Determine the [X, Y] coordinate at the center of the cell enclosing the given text.  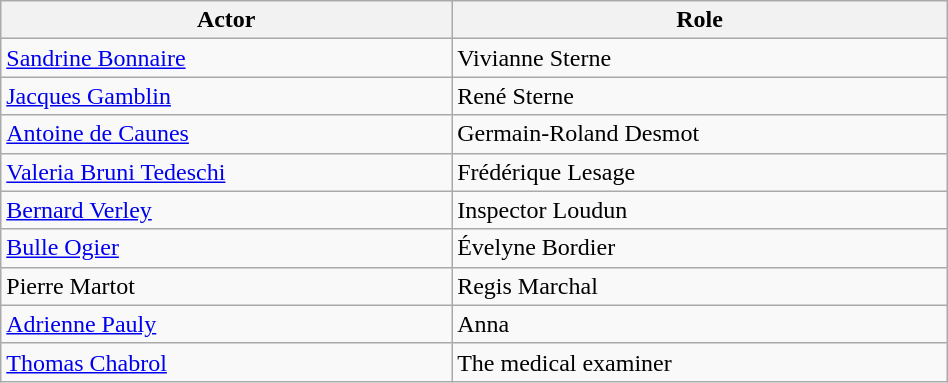
René Sterne [700, 96]
Antoine de Caunes [226, 134]
Germain-Roland Desmot [700, 134]
The medical examiner [700, 362]
Sandrine Bonnaire [226, 58]
Jacques Gamblin [226, 96]
Inspector Loudun [700, 210]
Regis Marchal [700, 286]
Role [700, 20]
Évelyne Bordier [700, 248]
Pierre Martot [226, 286]
Bulle Ogier [226, 248]
Valeria Bruni Tedeschi [226, 172]
Vivianne Sterne [700, 58]
Frédérique Lesage [700, 172]
Anna [700, 324]
Adrienne Pauly [226, 324]
Actor [226, 20]
Bernard Verley [226, 210]
Thomas Chabrol [226, 362]
